Search for the cell housing the specified text and yield its (X, Y) center coordinate. 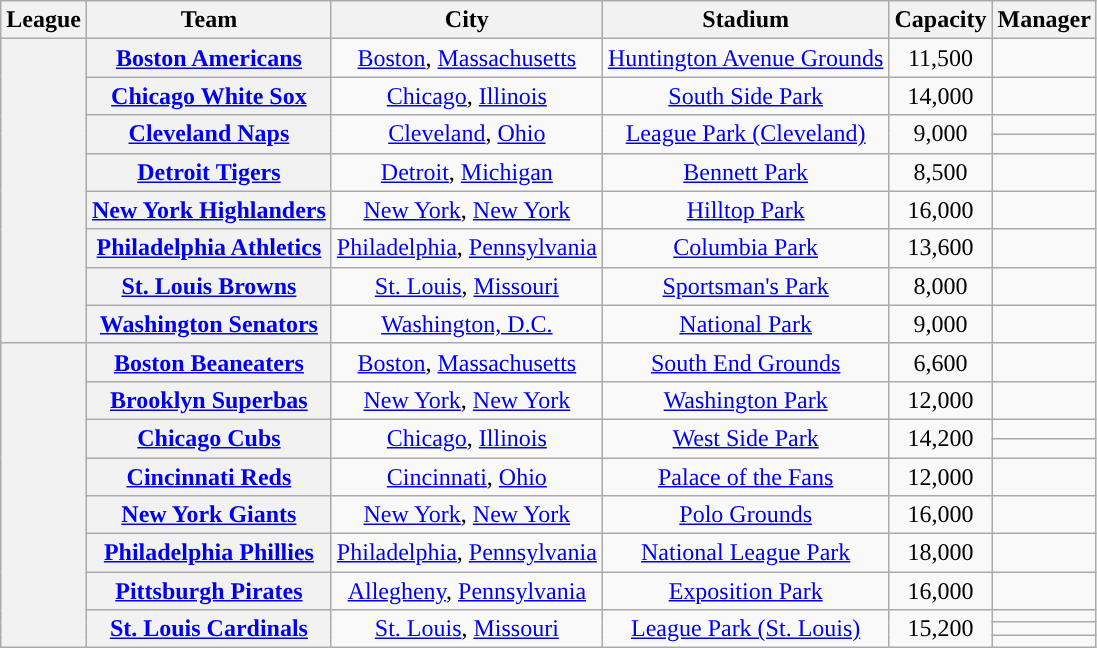
14,200 (940, 438)
St. Louis Browns (208, 286)
Exposition Park (746, 591)
Columbia Park (746, 248)
Boston Americans (208, 58)
Boston Beaneaters (208, 362)
League Park (St. Louis) (746, 629)
Bennett Park (746, 172)
Pittsburgh Pirates (208, 591)
St. Louis Cardinals (208, 629)
Detroit, Michigan (466, 172)
Cleveland Naps (208, 134)
City (466, 20)
National League Park (746, 553)
8,000 (940, 286)
14,000 (940, 96)
13,600 (940, 248)
New York Highlanders (208, 210)
11,500 (940, 58)
Philadelphia Athletics (208, 248)
Team (208, 20)
League Park (Cleveland) (746, 134)
Chicago White Sox (208, 96)
New York Giants (208, 515)
Allegheny, Pennsylvania (466, 591)
Chicago Cubs (208, 438)
18,000 (940, 553)
West Side Park (746, 438)
Capacity (940, 20)
Cleveland, Ohio (466, 134)
6,600 (940, 362)
8,500 (940, 172)
Philadelphia Phillies (208, 553)
Washington Senators (208, 324)
League (44, 20)
Washington, D.C. (466, 324)
South Side Park (746, 96)
Brooklyn Superbas (208, 400)
Stadium (746, 20)
15,200 (940, 629)
Hilltop Park (746, 210)
Cincinnati Reds (208, 477)
Washington Park (746, 400)
Cincinnati, Ohio (466, 477)
Manager (1044, 20)
Huntington Avenue Grounds (746, 58)
Sportsman's Park (746, 286)
Polo Grounds (746, 515)
Palace of the Fans (746, 477)
Detroit Tigers (208, 172)
South End Grounds (746, 362)
National Park (746, 324)
